Provide the [x, y] coordinate of the cell's center where the given text is located.  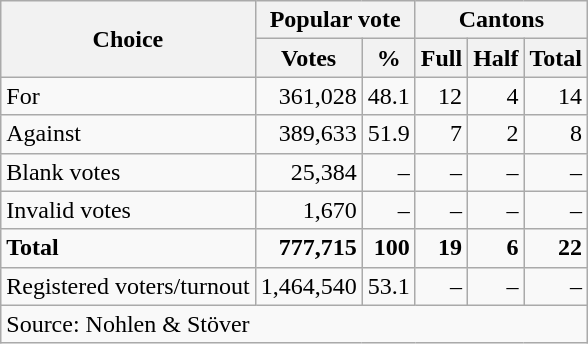
100 [388, 248]
7 [441, 134]
25,384 [308, 172]
Votes [308, 58]
Full [441, 58]
Choice [128, 39]
Cantons [501, 20]
14 [556, 96]
19 [441, 248]
Half [496, 58]
1,670 [308, 210]
Against [128, 134]
51.9 [388, 134]
Invalid votes [128, 210]
Source: Nohlen & Stöver [294, 324]
22 [556, 248]
1,464,540 [308, 286]
6 [496, 248]
Registered voters/turnout [128, 286]
361,028 [308, 96]
For [128, 96]
12 [441, 96]
8 [556, 134]
% [388, 58]
389,633 [308, 134]
48.1 [388, 96]
2 [496, 134]
53.1 [388, 286]
4 [496, 96]
Blank votes [128, 172]
Popular vote [335, 20]
777,715 [308, 248]
